Output the (x, y) coordinate of the center of the cell containing the given text.  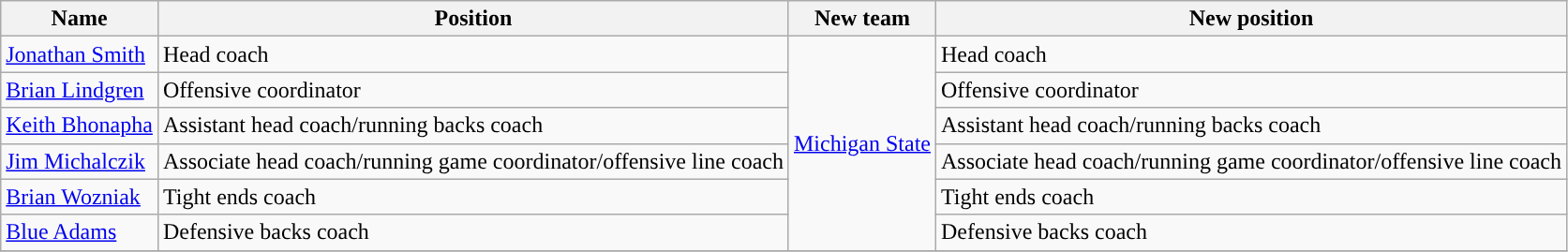
Blue Adams (80, 232)
New position (1252, 19)
Jim Michalczik (80, 161)
Keith Bhonapha (80, 126)
Jonathan Smith (80, 54)
Name (80, 19)
Brian Lindgren (80, 90)
Position (472, 19)
New team (862, 19)
Michigan State (862, 143)
Brian Wozniak (80, 197)
